Output the (X, Y) coordinate of the center of the cell containing the given text.  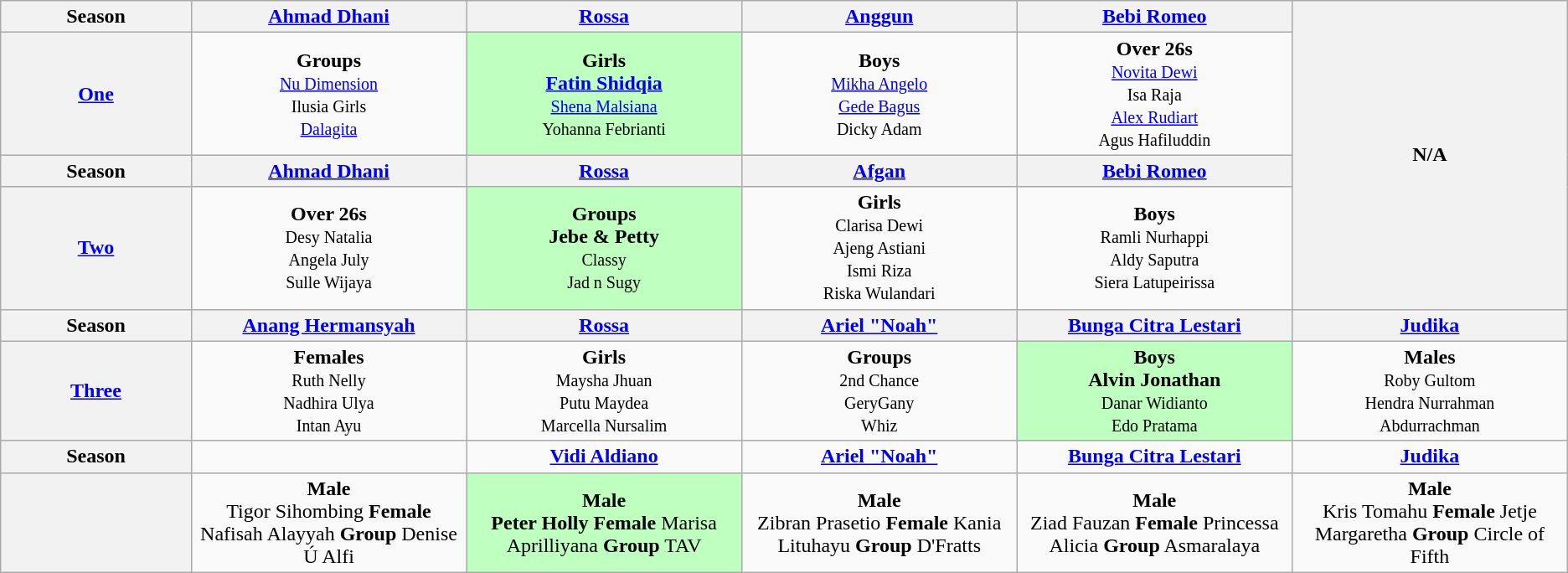
MalesRoby GultomHendra NurrahmanAbdurrachman (1431, 390)
BoysAlvin JonathanDanar WidiantoEdo Pratama (1154, 390)
Over 26sDesy NataliaAngela JulySulle Wijaya (328, 248)
Afgan (879, 171)
Three (95, 390)
MaleZiad Fauzan Female Princessa Alicia Group Asmaralaya (1154, 523)
MaleZibran Prasetio Female Kania Lituhayu Group D'Fratts (879, 523)
GirlsFatin ShidqiaShena MalsianaYohanna Febrianti (605, 94)
GroupsNu DimensionIlusia GirlsDalagita (328, 94)
MaleTigor Sihombing Female Nafisah Alayyah Group Denise Ú Alfi (328, 523)
MaleKris Tomahu Female Jetje Margaretha Group Circle of Fifth (1431, 523)
MalePeter Holly Female Marisa Aprilliyana Group TAV (605, 523)
GirlsClarisa DewiAjeng AstianiIsmi RizaRiska Wulandari (879, 248)
Anang Hermansyah (328, 325)
BoysMikha AngeloGede BagusDicky Adam (879, 94)
Two (95, 248)
GroupsJebe & PettyClassyJad n Sugy (605, 248)
Over 26sNovita DewiIsa RajaAlex RudiartAgus Hafiluddin (1154, 94)
Groups2nd ChanceGeryGanyWhiz (879, 390)
Anggun (879, 17)
N/A (1431, 155)
BoysRamli NurhappiAldy SaputraSiera Latupeirissa (1154, 248)
One (95, 94)
FemalesRuth NellyNadhira UlyaIntan Ayu (328, 390)
Vidi Aldiano (605, 457)
GirlsMaysha JhuanPutu MaydeaMarcella Nursalim (605, 390)
